Capture the cell that displays the provided text and extract its (x, y) central coordinate. 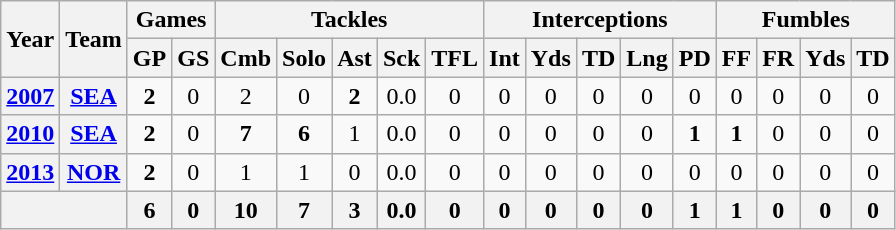
FF (736, 58)
TFL (455, 58)
Tackles (350, 20)
Lng (647, 58)
Sck (401, 58)
GS (194, 58)
2013 (30, 172)
3 (355, 210)
2010 (30, 134)
FR (778, 58)
2007 (30, 96)
Fumbles (806, 20)
Ast (355, 58)
Games (170, 20)
Year (30, 39)
PD (694, 58)
Interceptions (600, 20)
GP (149, 58)
10 (246, 210)
Team (94, 39)
NOR (94, 172)
Solo (304, 58)
Cmb (246, 58)
Int (505, 58)
